Find where the given text appears and provide that cell's center as (x, y) coordinate. 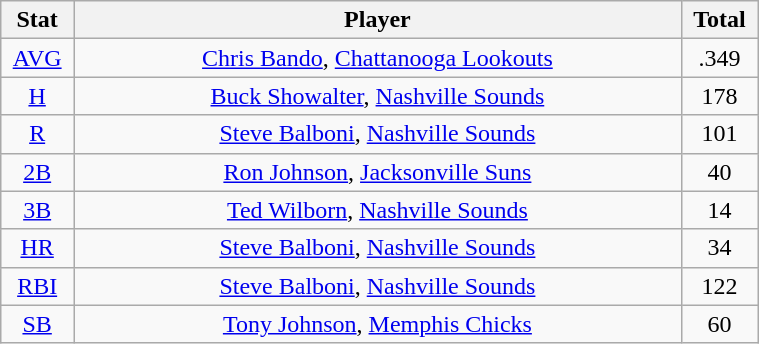
14 (719, 210)
H (38, 96)
Chris Bando, Chattanooga Lookouts (378, 58)
R (38, 134)
60 (719, 324)
HR (38, 248)
178 (719, 96)
Stat (38, 20)
SB (38, 324)
40 (719, 172)
122 (719, 286)
Total (719, 20)
Buck Showalter, Nashville Sounds (378, 96)
Player (378, 20)
Ted Wilborn, Nashville Sounds (378, 210)
.349 (719, 58)
AVG (38, 58)
Ron Johnson, Jacksonville Suns (378, 172)
Tony Johnson, Memphis Chicks (378, 324)
2B (38, 172)
3B (38, 210)
34 (719, 248)
101 (719, 134)
RBI (38, 286)
